Identify which cell holds the provided text, then report its [X, Y] central coordinate. 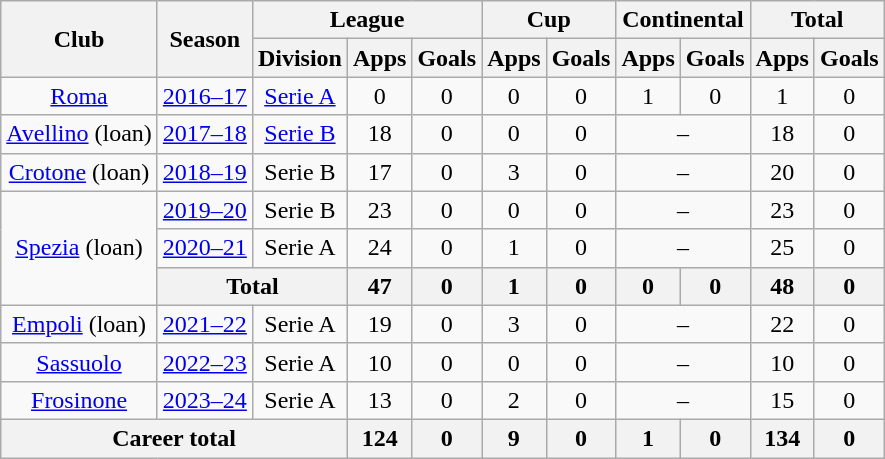
13 [379, 400]
24 [379, 248]
48 [782, 286]
Club [80, 39]
Division [300, 58]
2021–22 [204, 324]
Continental [683, 20]
2 [514, 400]
47 [379, 286]
Crotone (loan) [80, 172]
124 [379, 438]
Season [204, 39]
2019–20 [204, 210]
2018–19 [204, 172]
9 [514, 438]
Avellino (loan) [80, 134]
2023–24 [204, 400]
17 [379, 172]
20 [782, 172]
Career total [174, 438]
Empoli (loan) [80, 324]
2017–18 [204, 134]
Cup [549, 20]
Sassuolo [80, 362]
2022–23 [204, 362]
19 [379, 324]
Roma [80, 96]
Frosinone [80, 400]
22 [782, 324]
25 [782, 248]
League [366, 20]
2016–17 [204, 96]
15 [782, 400]
Spezia (loan) [80, 248]
134 [782, 438]
2020–21 [204, 248]
